Detect which cell encompasses the target text, then output its (x, y) center coordinate. 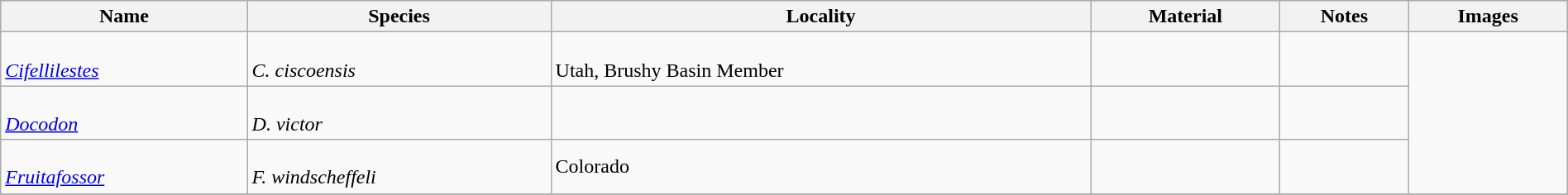
D. victor (399, 112)
Docodon (124, 112)
F. windscheffeli (399, 167)
Cifellilestes (124, 59)
Species (399, 17)
Colorado (820, 167)
Notes (1345, 17)
Material (1185, 17)
Fruitafossor (124, 167)
Images (1488, 17)
Utah, Brushy Basin Member (820, 59)
Name (124, 17)
C. ciscoensis (399, 59)
Locality (820, 17)
